Detect which cell encompasses the target text, then output its (x, y) center coordinate. 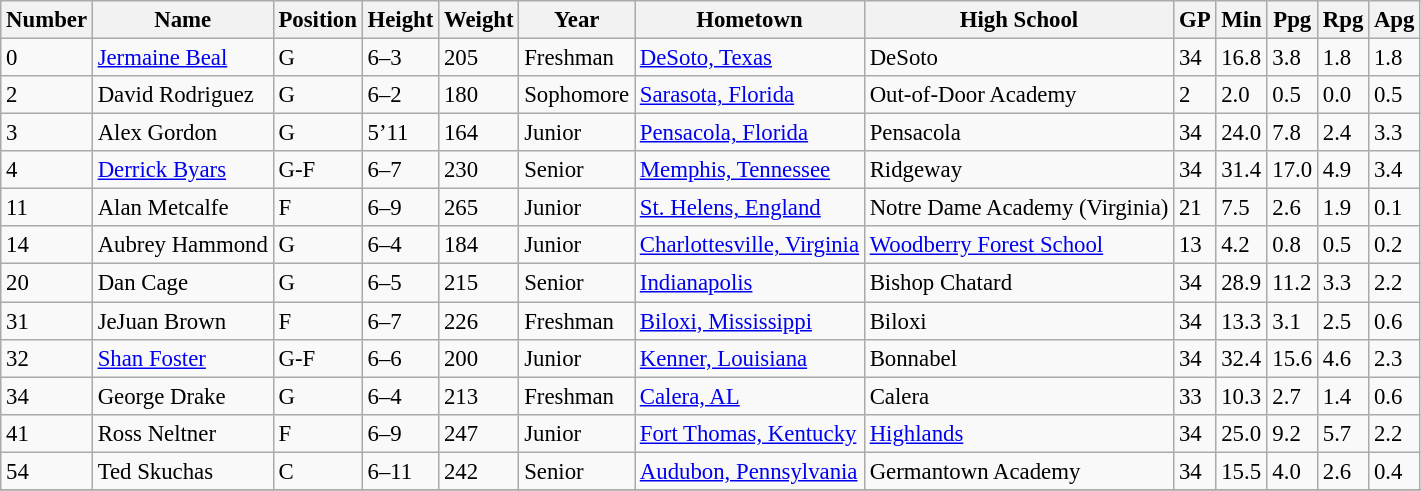
4 (47, 170)
2.0 (1242, 95)
33 (1195, 396)
Audubon, Pennsylvania (749, 471)
3.1 (1292, 321)
Biloxi (1018, 321)
DeSoto (1018, 58)
Dan Cage (182, 283)
31 (47, 321)
164 (479, 133)
Derrick Byars (182, 170)
Aubrey Hammond (182, 245)
Indianapolis (749, 283)
3.4 (1394, 170)
54 (47, 471)
Ross Neltner (182, 433)
Bishop Chatard (1018, 283)
7.5 (1242, 208)
Notre Dame Academy (Virginia) (1018, 208)
11 (47, 208)
Jermaine Beal (182, 58)
5’11 (400, 133)
41 (47, 433)
George Drake (182, 396)
226 (479, 321)
GP (1195, 20)
David Rodriguez (182, 95)
31.4 (1242, 170)
20 (47, 283)
4.9 (1342, 170)
0 (47, 58)
7.8 (1292, 133)
25.0 (1242, 433)
200 (479, 358)
0.1 (1394, 208)
28.9 (1242, 283)
0.0 (1342, 95)
11.2 (1292, 283)
2.3 (1394, 358)
32 (47, 358)
Height (400, 20)
Alan Metcalfe (182, 208)
Hometown (749, 20)
6–3 (400, 58)
21 (1195, 208)
184 (479, 245)
0.4 (1394, 471)
Year (577, 20)
Name (182, 20)
6–2 (400, 95)
Out-of-Door Academy (1018, 95)
15.6 (1292, 358)
6–5 (400, 283)
Pensacola (1018, 133)
Number (47, 20)
Ridgeway (1018, 170)
St. Helens, England (749, 208)
24.0 (1242, 133)
265 (479, 208)
DeSoto, Texas (749, 58)
Fort Thomas, Kentucky (749, 433)
Woodberry Forest School (1018, 245)
JeJuan Brown (182, 321)
4.6 (1342, 358)
4.0 (1292, 471)
2.5 (1342, 321)
Sarasota, Florida (749, 95)
Alex Gordon (182, 133)
9.2 (1292, 433)
5.7 (1342, 433)
Apg (1394, 20)
Pensacola, Florida (749, 133)
Biloxi, Mississippi (749, 321)
10.3 (1242, 396)
Sophomore (577, 95)
6–11 (400, 471)
1.9 (1342, 208)
230 (479, 170)
15.5 (1242, 471)
Kenner, Louisiana (749, 358)
Charlottesville, Virginia (749, 245)
Rpg (1342, 20)
3 (47, 133)
Ted Skuchas (182, 471)
247 (479, 433)
242 (479, 471)
215 (479, 283)
Shan Foster (182, 358)
High School (1018, 20)
Calera, AL (749, 396)
13 (1195, 245)
1.4 (1342, 396)
13.3 (1242, 321)
Weight (479, 20)
17.0 (1292, 170)
Min (1242, 20)
Calera (1018, 396)
Germantown Academy (1018, 471)
180 (479, 95)
Position (318, 20)
2.7 (1292, 396)
32.4 (1242, 358)
Bonnabel (1018, 358)
3.8 (1292, 58)
14 (47, 245)
16.8 (1242, 58)
0.8 (1292, 245)
205 (479, 58)
2.4 (1342, 133)
0.2 (1394, 245)
213 (479, 396)
4.2 (1242, 245)
Memphis, Tennessee (749, 170)
Ppg (1292, 20)
C (318, 471)
Highlands (1018, 433)
6–6 (400, 358)
